Scan for the cell matching the given text and deliver its (x, y) coordinate at center. 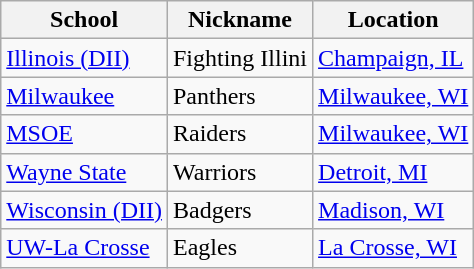
UW-La Crosse (84, 248)
Fighting Illini (240, 58)
Illinois (DII) (84, 58)
Panthers (240, 96)
Eagles (240, 248)
School (84, 20)
Wisconsin (DII) (84, 210)
Detroit, MI (394, 172)
Warriors (240, 172)
Nickname (240, 20)
Champaign, IL (394, 58)
MSOE (84, 134)
Raiders (240, 134)
Badgers (240, 210)
Location (394, 20)
Madison, WI (394, 210)
Milwaukee (84, 96)
Wayne State (84, 172)
La Crosse, WI (394, 248)
